Detect which cell encompasses the target text, then output its (x, y) center coordinate. 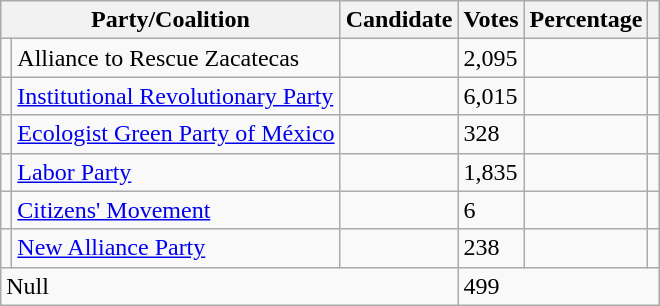
Labor Party (176, 172)
6 (491, 210)
New Alliance Party (176, 248)
Institutional Revolutionary Party (176, 96)
Alliance to Rescue Zacatecas (176, 58)
Null (230, 286)
6,015 (491, 96)
2,095 (491, 58)
Percentage (586, 20)
238 (491, 248)
Votes (491, 20)
Party/Coalition (170, 20)
Citizens' Movement (176, 210)
Candidate (399, 20)
1,835 (491, 172)
499 (558, 286)
328 (491, 134)
Ecologist Green Party of México (176, 134)
